Capture the cell that displays the provided text and extract its (x, y) central coordinate. 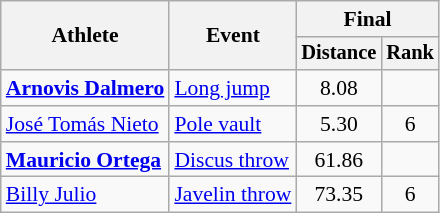
Billy Julio (86, 195)
Pole vault (232, 124)
Javelin throw (232, 195)
Final (367, 19)
Arnovis Dalmero (86, 88)
Long jump (232, 88)
5.30 (338, 124)
Athlete (86, 36)
8.08 (338, 88)
Distance (338, 54)
Mauricio Ortega (86, 160)
José Tomás Nieto (86, 124)
Event (232, 36)
73.35 (338, 195)
Discus throw (232, 160)
Rank (410, 54)
61.86 (338, 160)
